For the text-containing cell, return its midpoint in (X, Y) coordinate format. 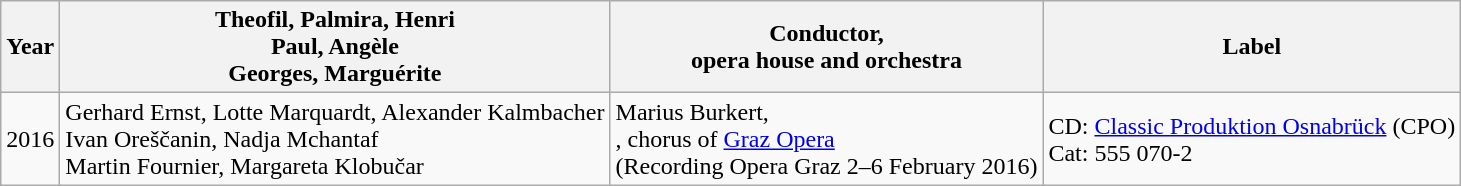
Year (30, 47)
Marius Burkert,, chorus of Graz Opera(Recording Opera Graz 2–6 February 2016) (826, 139)
Gerhard Ernst, Lotte Marquardt, Alexander KalmbacherIvan Oreščanin, Nadja MchantafMartin Fournier, Margareta Klobučar (335, 139)
Conductor,opera house and orchestra (826, 47)
Label (1252, 47)
2016 (30, 139)
CD: Classic Produktion Osnabrück (CPO)Cat: 555 070-2 (1252, 139)
Theofil, Palmira, HenriPaul, AngèleGeorges, Marguérite (335, 47)
